Identify which cell holds the provided text, then report its [x, y] central coordinate. 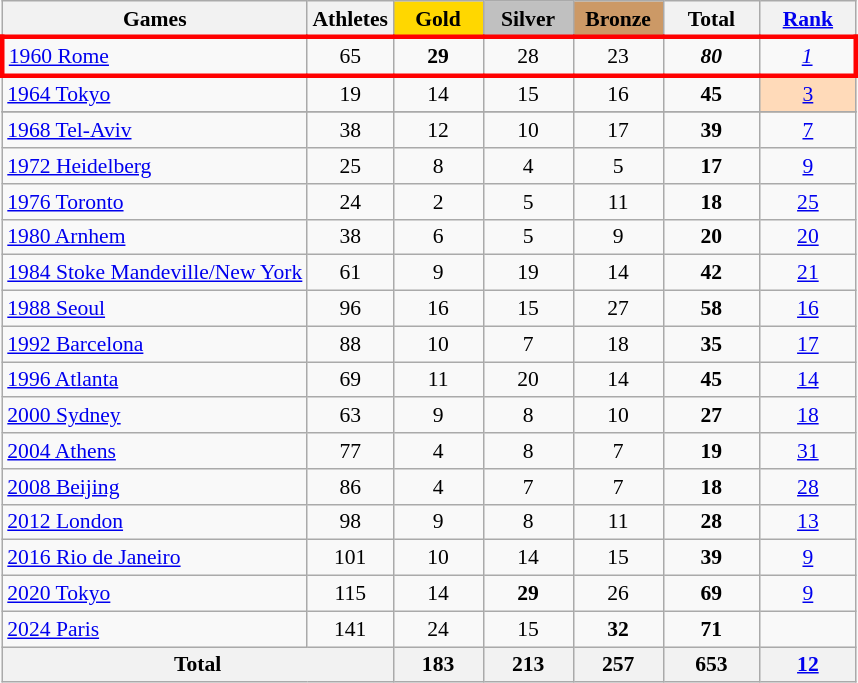
1 [808, 56]
1980 Arnhem [154, 237]
2 [438, 202]
58 [712, 309]
42 [712, 273]
115 [350, 594]
2024 Paris [154, 629]
26 [618, 594]
96 [350, 309]
257 [618, 665]
71 [712, 629]
1996 Atlanta [154, 380]
653 [712, 665]
1976 Toronto [154, 202]
Athletes [350, 19]
65 [350, 56]
31 [808, 451]
Games [154, 19]
1968 Tel-Aviv [154, 131]
Rank [808, 19]
1992 Barcelona [154, 344]
Gold [438, 19]
98 [350, 522]
35 [712, 344]
1984 Stoke Mandeville/New York [154, 273]
61 [350, 273]
1988 Seoul [154, 309]
21 [808, 273]
2008 Beijing [154, 487]
77 [350, 451]
2016 Rio de Janeiro [154, 558]
101 [350, 558]
88 [350, 344]
32 [618, 629]
1964 Tokyo [154, 94]
2000 Sydney [154, 416]
2012 London [154, 522]
23 [618, 56]
Bronze [618, 19]
63 [350, 416]
1960 Rome [154, 56]
3 [808, 94]
2004 Athens [154, 451]
6 [438, 237]
213 [528, 665]
1972 Heidelberg [154, 166]
86 [350, 487]
80 [712, 56]
Silver [528, 19]
141 [350, 629]
2020 Tokyo [154, 594]
13 [808, 522]
183 [438, 665]
